Provide the [x, y] coordinate of the cell's center where the given text is located.  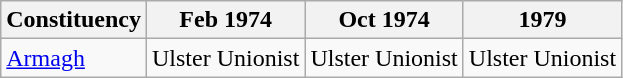
Feb 1974 [225, 20]
1979 [542, 20]
Oct 1974 [384, 20]
Armagh [74, 58]
Constituency [74, 20]
